Search for the cell housing the specified text and yield its [x, y] center coordinate. 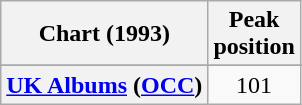
101 [254, 85]
Peakposition [254, 34]
UK Albums (OCC) [104, 85]
Chart (1993) [104, 34]
